Output the [x, y] coordinate of the center of the cell containing the given text.  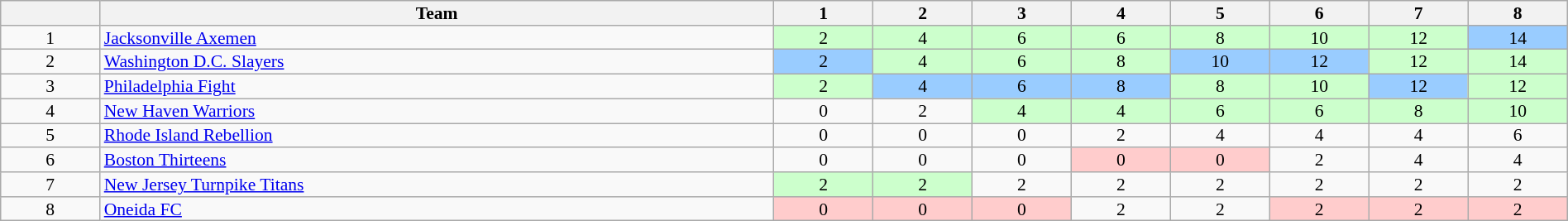
New Jersey Turnpike Titans [437, 185]
Team [437, 13]
Washington D.C. Slayers [437, 62]
Boston Thirteens [437, 160]
New Haven Warriors [437, 111]
Philadelphia Fight [437, 87]
Rhode Island Rebellion [437, 136]
Jacksonville Axemen [437, 38]
